Output the [X, Y] coordinate of the center of the cell containing the given text.  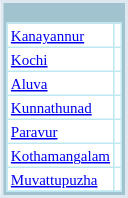
Kochi [60, 59]
Kanayannur [60, 35]
Muvattupuzha [60, 179]
Kunnathunad [60, 107]
Paravur [60, 131]
Aluva [60, 83]
Kothamangalam [60, 155]
Kanayannur Kochi Aluva Kunnathunad Paravur Kothamangalam Muvattupuzha [64, 100]
